Identify which cell holds the provided text, then report its [X, Y] central coordinate. 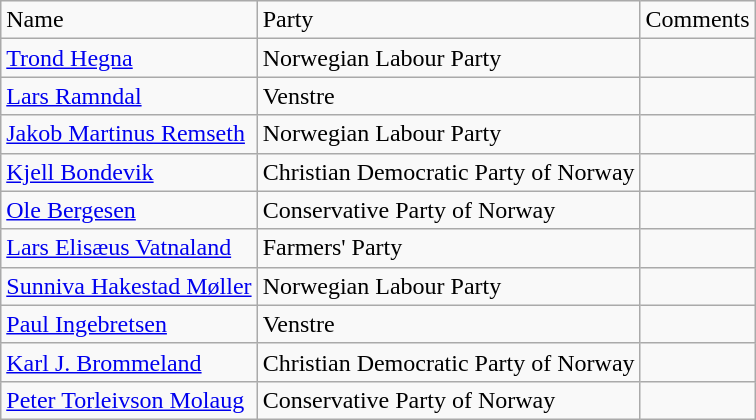
Peter Torleivson Molaug [129, 400]
Party [448, 20]
Kjell Bondevik [129, 172]
Lars Ramndal [129, 96]
Comments [698, 20]
Name [129, 20]
Lars Elisæus Vatnaland [129, 248]
Karl J. Brommeland [129, 362]
Trond Hegna [129, 58]
Farmers' Party [448, 248]
Sunniva Hakestad Møller [129, 286]
Jakob Martinus Remseth [129, 134]
Paul Ingebretsen [129, 324]
Ole Bergesen [129, 210]
